Extract the [x, y] coordinate from the center of the cell holding the provided text.  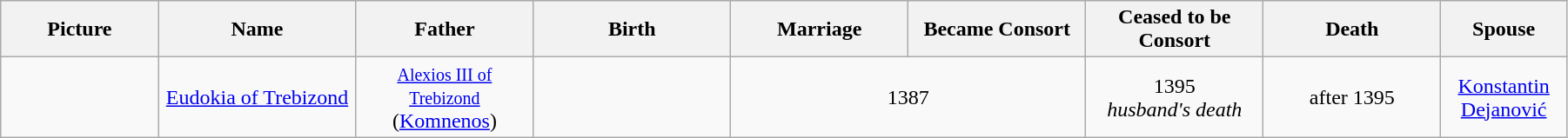
after 1395 [1352, 97]
Death [1352, 30]
Konstantin Dejanović [1504, 97]
Name [258, 30]
1395husband's death [1175, 97]
1387 [908, 97]
Spouse [1504, 30]
Birth [632, 30]
Alexios III of Trebizond(Komnenos) [445, 97]
Eudokia of Trebizond [258, 97]
Became Consort [997, 30]
Father [445, 30]
Ceased to be Consort [1175, 30]
Picture [80, 30]
Marriage [820, 30]
